Detect which cell encompasses the target text, then output its (x, y) center coordinate. 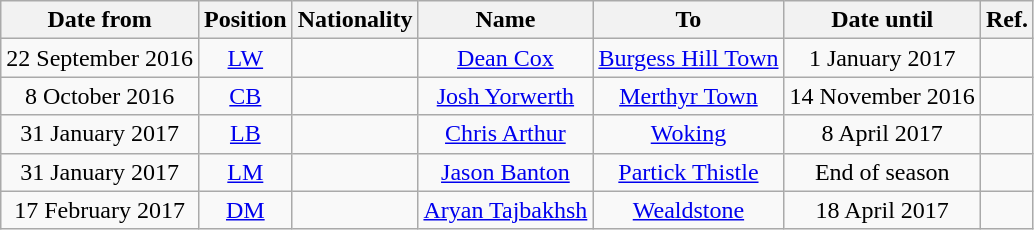
Jason Banton (506, 172)
Wealdstone (688, 210)
Date until (882, 20)
To (688, 20)
8 April 2017 (882, 134)
DM (245, 210)
Woking (688, 134)
LW (245, 58)
17 February 2017 (100, 210)
Merthyr Town (688, 96)
LM (245, 172)
18 April 2017 (882, 210)
Aryan Tajbakhsh (506, 210)
Chris Arthur (506, 134)
Position (245, 20)
CB (245, 96)
Burgess Hill Town (688, 58)
14 November 2016 (882, 96)
Dean Cox (506, 58)
Ref. (1006, 20)
1 January 2017 (882, 58)
8 October 2016 (100, 96)
22 September 2016 (100, 58)
Nationality (355, 20)
Name (506, 20)
Partick Thistle (688, 172)
Josh Yorwerth (506, 96)
Date from (100, 20)
LB (245, 134)
End of season (882, 172)
